From the cell containing the given text, extract its center point as (X, Y) coordinate. 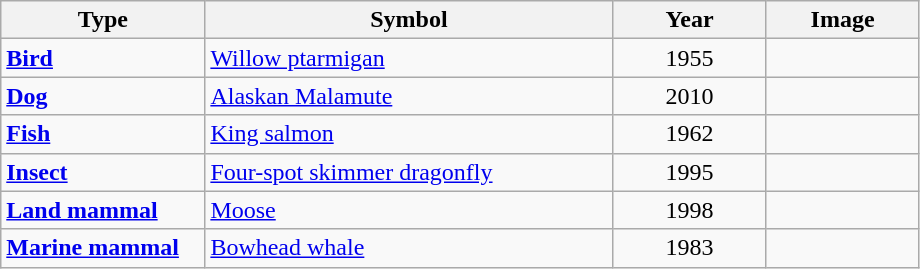
1962 (690, 134)
Willow ptarmigan (409, 58)
1995 (690, 172)
2010 (690, 96)
Year (690, 20)
1983 (690, 248)
1955 (690, 58)
Fish (103, 134)
Dog (103, 96)
Image (842, 20)
Four-spot skimmer dragonfly (409, 172)
Marine mammal (103, 248)
Moose (409, 210)
King salmon (409, 134)
1998 (690, 210)
Alaskan Malamute (409, 96)
Type (103, 20)
Insect (103, 172)
Land mammal (103, 210)
Symbol (409, 20)
Bowhead whale (409, 248)
Bird (103, 58)
